Capture the cell that displays the provided text and extract its (x, y) central coordinate. 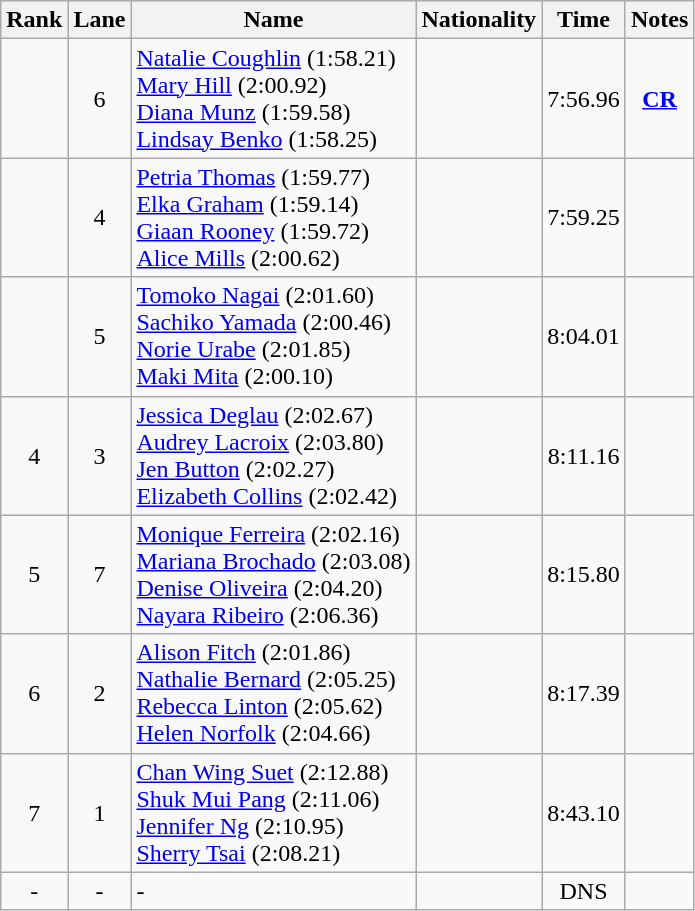
3 (100, 456)
Nationality (479, 20)
Monique Ferreira (2:02.16) Mariana Brochado (2:03.08) Denise Oliveira (2:04.20) Nayara Ribeiro (2:06.36) (274, 574)
8:04.01 (584, 336)
8:11.16 (584, 456)
Name (274, 20)
7:56.96 (584, 98)
Petria Thomas (1:59.77) Elka Graham (1:59.14) Giaan Rooney (1:59.72) Alice Mills (2:00.62) (274, 218)
Jessica Deglau (2:02.67) Audrey Lacroix (2:03.80) Jen Button (2:02.27) Elizabeth Collins (2:02.42) (274, 456)
Natalie Coughlin (1:58.21) Mary Hill (2:00.92) Diana Munz (1:59.58) Lindsay Benko (1:58.25) (274, 98)
DNS (584, 891)
CR (659, 98)
Rank (34, 20)
7:59.25 (584, 218)
1 (100, 812)
Time (584, 20)
Tomoko Nagai (2:01.60) Sachiko Yamada (2:00.46) Norie Urabe (2:01.85) Maki Mita (2:00.10) (274, 336)
Notes (659, 20)
Alison Fitch (2:01.86) Nathalie Bernard (2:05.25) Rebecca Linton (2:05.62) Helen Norfolk (2:04.66) (274, 694)
Lane (100, 20)
Chan Wing Suet (2:12.88) Shuk Mui Pang (2:11.06) Jennifer Ng (2:10.95) Sherry Tsai (2:08.21) (274, 812)
8:15.80 (584, 574)
8:43.10 (584, 812)
2 (100, 694)
8:17.39 (584, 694)
